Detect which cell encompasses the target text, then output its (x, y) center coordinate. 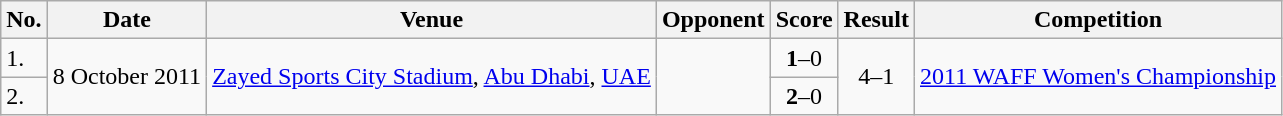
1. (24, 58)
2. (24, 96)
Date (126, 20)
4–1 (876, 77)
Venue (432, 20)
No. (24, 20)
2011 WAFF Women's Championship (1098, 77)
Result (876, 20)
Score (804, 20)
2–0 (804, 96)
Competition (1098, 20)
Zayed Sports City Stadium, Abu Dhabi, UAE (432, 77)
8 October 2011 (126, 77)
1–0 (804, 58)
Opponent (713, 20)
